For the text-containing cell, return its midpoint in [X, Y] coordinate format. 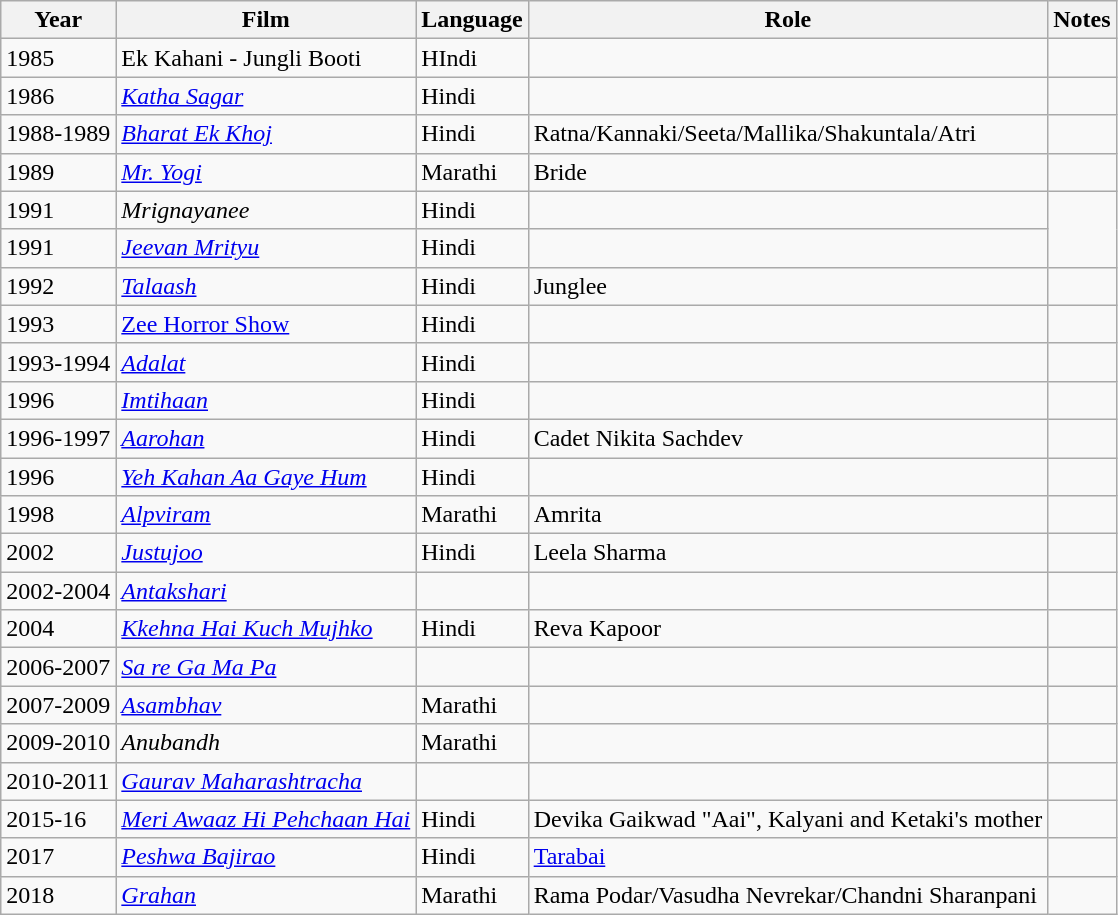
Bride [788, 172]
Rama Podar/Vasudha Nevrekar/Chandni Sharanpani [788, 895]
Adalat [266, 362]
Imtihaan [266, 400]
Cadet Nikita Sachdev [788, 438]
Gaurav Maharashtracha [266, 781]
Yeh Kahan Aa Gaye Hum [266, 477]
Aarohan [266, 438]
Mr. Yogi [266, 172]
Film [266, 20]
Anubandh [266, 743]
Junglee [788, 286]
Sa re Ga Ma Pa [266, 667]
Asambhav [266, 705]
Mrignayanee [266, 210]
Tarabai [788, 857]
Grahan [266, 895]
1998 [58, 515]
Devika Gaikwad "Aai", Kalyani and Ketaki's mother [788, 819]
1986 [58, 96]
2009-2010 [58, 743]
Language [472, 20]
2010-2011 [58, 781]
Alpviram [266, 515]
Reva Kapoor [788, 629]
Antakshari [266, 591]
Year [58, 20]
2002 [58, 553]
Leela Sharma [788, 553]
2002-2004 [58, 591]
2006-2007 [58, 667]
Bharat Ek Khoj [266, 134]
Meri Awaaz Hi Pehchaan Hai [266, 819]
1989 [58, 172]
Kkehna Hai Kuch Mujhko [266, 629]
Ratna/Kannaki/Seeta/Mallika/Shakuntala/Atri [788, 134]
Notes [1082, 20]
2007-2009 [58, 705]
2004 [58, 629]
Role [788, 20]
Zee Horror Show [266, 324]
1992 [58, 286]
1996-1997 [58, 438]
Peshwa Bajirao [266, 857]
1993-1994 [58, 362]
Talaash [266, 286]
Jeevan Mrityu [266, 248]
2017 [58, 857]
1988-1989 [58, 134]
Justujoo [266, 553]
1985 [58, 58]
Amrita [788, 515]
Katha Sagar [266, 96]
HIndi [472, 58]
2018 [58, 895]
Ek Kahani - Jungli Booti [266, 58]
2015-16 [58, 819]
1993 [58, 324]
